Extract the [x, y] coordinate from the center of the cell holding the provided text.  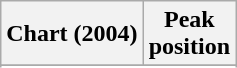
Peakposition [189, 34]
Chart (2004) [72, 34]
